Find where the given text appears and provide that cell's center as [x, y] coordinate. 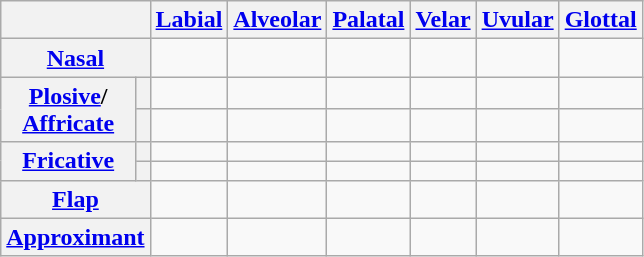
Velar [443, 20]
Alveolar [278, 20]
Glottal [600, 20]
Nasal [76, 58]
Uvular [518, 20]
Plosive/Affricate [68, 110]
Labial [189, 20]
Approximant [76, 237]
Flap [76, 199]
Fricative [68, 161]
Palatal [368, 20]
